Detect which cell encompasses the target text, then output its (X, Y) center coordinate. 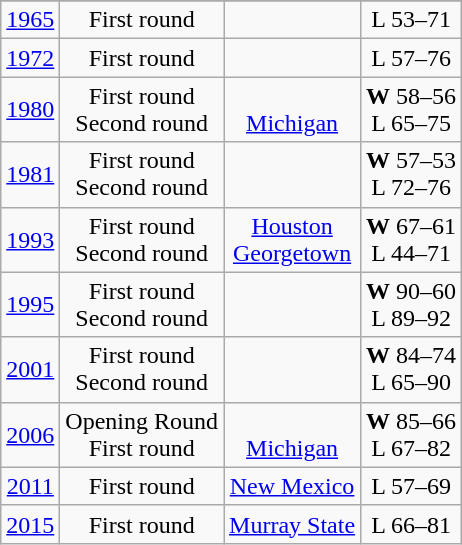
1981 (30, 174)
2006 (30, 434)
2015 (30, 524)
1993 (30, 240)
1995 (30, 304)
New Mexico (292, 486)
1972 (30, 58)
W 67–61L 44–71 (412, 240)
W 58–56L 65–75 (412, 110)
W 90–60L 89–92 (412, 304)
L 66–81 (412, 524)
Opening RoundFirst round (142, 434)
L 53–71 (412, 20)
W 85–66L 67–82 (412, 434)
2001 (30, 370)
L 57–69 (412, 486)
HoustonGeorgetown (292, 240)
Murray State (292, 524)
1980 (30, 110)
W 57–53L 72–76 (412, 174)
2011 (30, 486)
L 57–76 (412, 58)
1965 (30, 20)
W 84–74L 65–90 (412, 370)
